Detect which cell encompasses the target text, then output its (X, Y) center coordinate. 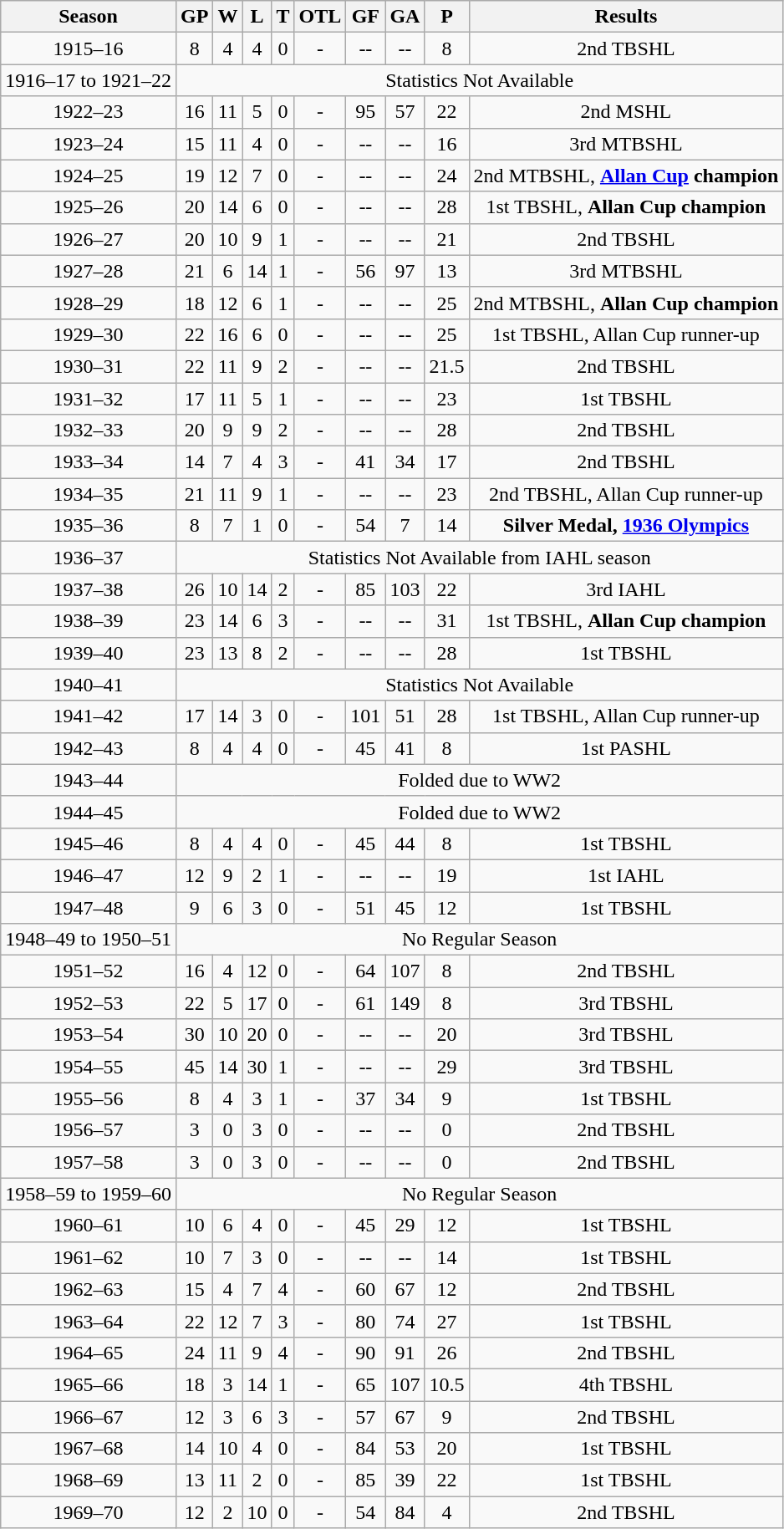
1930–31 (89, 366)
Statistics Not Available from IAHL season (479, 558)
1923–24 (89, 144)
101 (366, 716)
1962–63 (89, 1289)
1st PASHL (626, 748)
1944–45 (89, 812)
1941–42 (89, 716)
27 (446, 1321)
3rd IAHL (626, 589)
W (227, 17)
1943–44 (89, 780)
1957–58 (89, 1162)
1927–28 (89, 271)
1947–48 (89, 907)
95 (366, 112)
44 (405, 843)
39 (405, 1481)
T (283, 17)
1935–36 (89, 526)
2nd MSHL (626, 112)
1967–68 (89, 1449)
80 (366, 1321)
GP (194, 17)
1961–62 (89, 1257)
97 (405, 271)
1969–70 (89, 1512)
1958–59 to 1959–60 (89, 1194)
1965–66 (89, 1384)
1960–61 (89, 1226)
1939–40 (89, 653)
Results (626, 17)
31 (446, 621)
1946–47 (89, 875)
61 (366, 1003)
OTL (320, 17)
1956–57 (89, 1130)
1936–37 (89, 558)
21.5 (446, 366)
1940–41 (89, 685)
1933–34 (89, 462)
1926–27 (89, 239)
1952–53 (89, 1003)
4th TBSHL (626, 1384)
1932–33 (89, 431)
1916–17 to 1921–22 (89, 80)
GF (366, 17)
1937–38 (89, 589)
1963–64 (89, 1321)
1922–23 (89, 112)
1945–46 (89, 843)
65 (366, 1384)
1938–39 (89, 621)
10.5 (446, 1384)
1942–43 (89, 748)
1915–16 (89, 48)
91 (405, 1353)
1925–26 (89, 207)
37 (366, 1098)
1929–30 (89, 334)
1968–69 (89, 1481)
P (446, 17)
1955–56 (89, 1098)
1953–54 (89, 1035)
53 (405, 1449)
103 (405, 589)
1948–49 to 1950–51 (89, 940)
64 (366, 971)
1964–65 (89, 1353)
1966–67 (89, 1417)
1931–32 (89, 399)
90 (366, 1353)
149 (405, 1003)
1954–55 (89, 1067)
1928–29 (89, 303)
1934–35 (89, 494)
2nd TBSHL, Allan Cup runner-up (626, 494)
60 (366, 1289)
L (257, 17)
Silver Medal, 1936 Olympics (626, 526)
GA (405, 17)
74 (405, 1321)
Season (89, 17)
1st IAHL (626, 875)
1951–52 (89, 971)
1924–25 (89, 176)
56 (366, 271)
